Detect which cell encompasses the target text, then output its (X, Y) center coordinate. 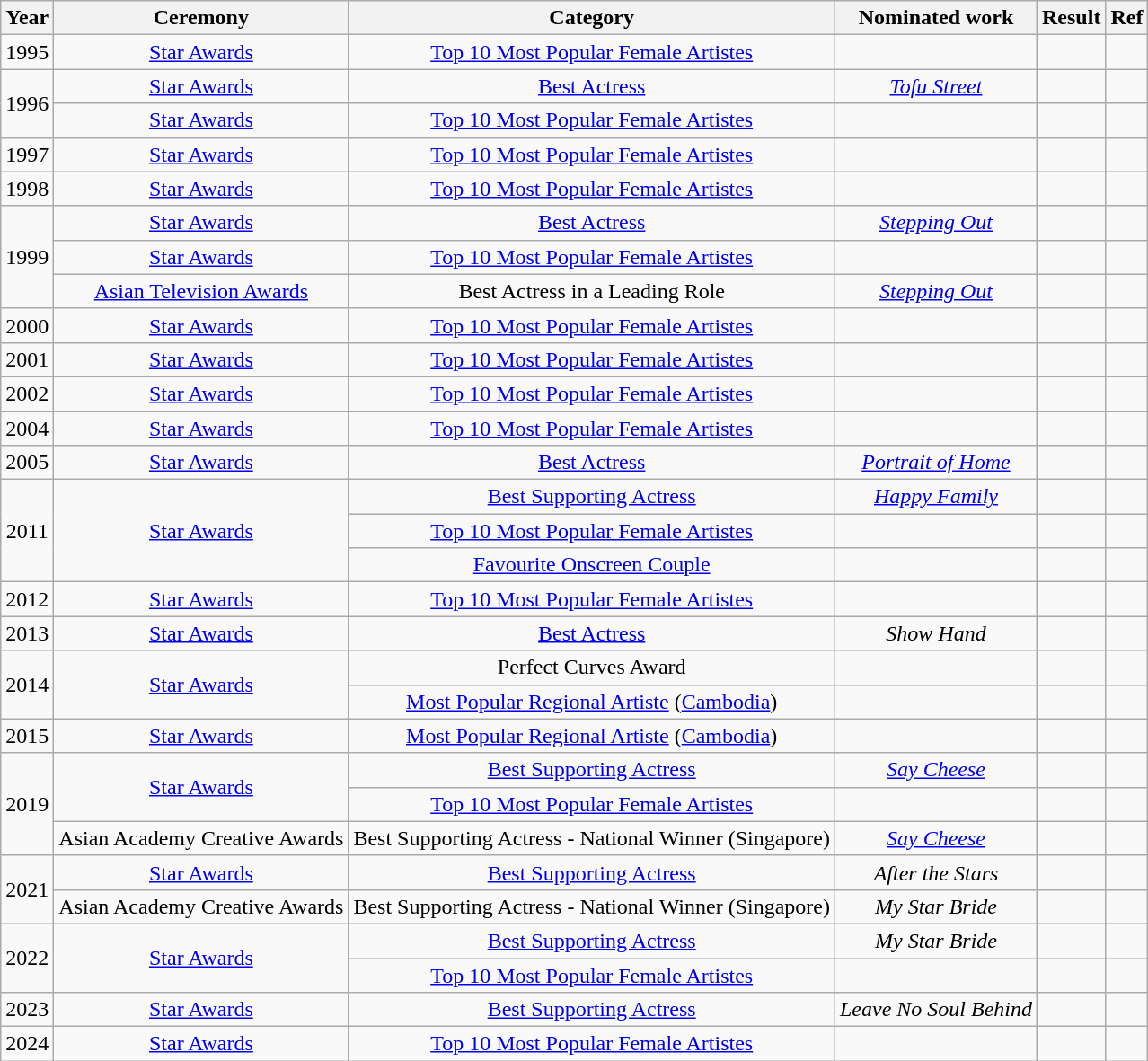
Leave No Soul Behind (936, 1010)
2005 (27, 463)
Favourite Onscreen Couple (592, 565)
2023 (27, 1010)
2000 (27, 325)
2002 (27, 393)
Ref (1126, 18)
Tofu Street (936, 86)
1997 (27, 155)
2014 (27, 685)
1999 (27, 257)
Best Actress in a Leading Role (592, 291)
Show Hand (936, 633)
1996 (27, 103)
Result (1072, 18)
2011 (27, 531)
2013 (27, 633)
1998 (27, 189)
Year (27, 18)
Asian Television Awards (201, 291)
Portrait of Home (936, 463)
2004 (27, 429)
Happy Family (936, 497)
2022 (27, 958)
Ceremony (201, 18)
2019 (27, 804)
2012 (27, 599)
After the Stars (936, 872)
Perfect Curves Award (592, 668)
2001 (27, 359)
1995 (27, 52)
2024 (27, 1044)
2021 (27, 889)
Category (592, 18)
2015 (27, 736)
Nominated work (936, 18)
